Extract the [X, Y] coordinate from the center of the cell holding the provided text.  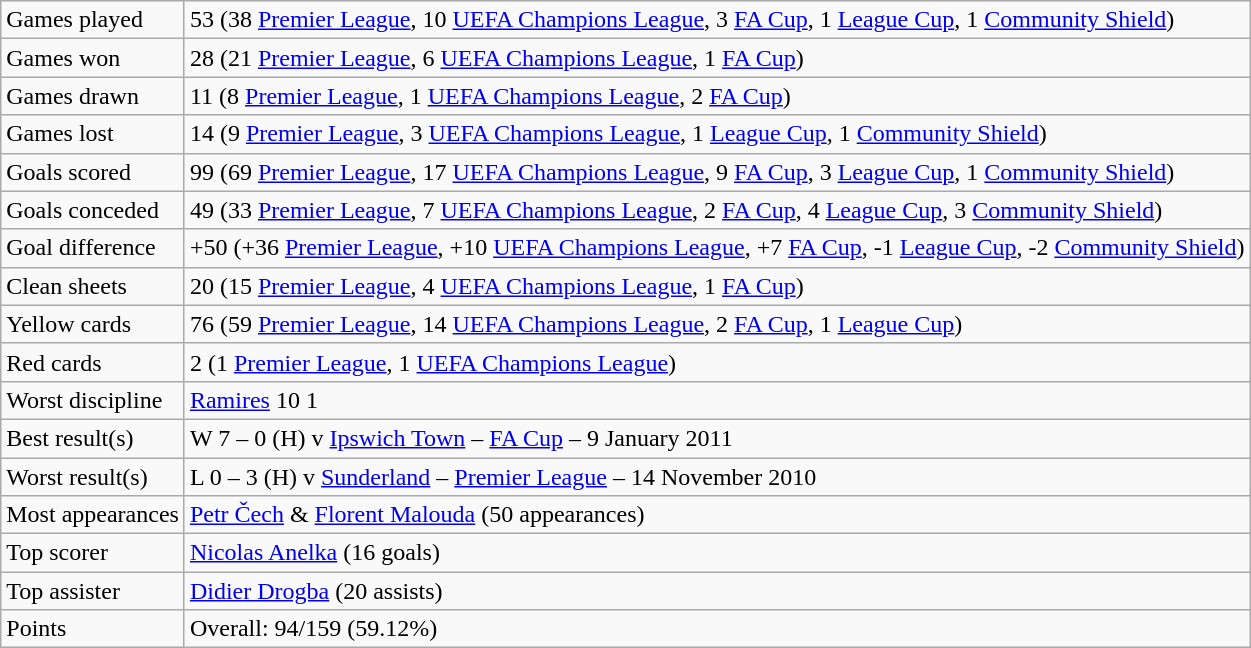
Best result(s) [93, 438]
Top scorer [93, 553]
Worst result(s) [93, 477]
Most appearances [93, 515]
Goals scored [93, 172]
14 (9 Premier League, 3 UEFA Champions League, 1 League Cup, 1 Community Shield) [717, 134]
Worst discipline [93, 400]
76 (59 Premier League, 14 UEFA Champions League, 2 FA Cup, 1 League Cup) [717, 324]
Goal difference [93, 248]
Points [93, 629]
+50 (+36 Premier League, +10 UEFA Champions League, +7 FA Cup, -1 League Cup, -2 Community Shield) [717, 248]
53 (38 Premier League, 10 UEFA Champions League, 3 FA Cup, 1 League Cup, 1 Community Shield) [717, 20]
20 (15 Premier League, 4 UEFA Champions League, 1 FA Cup) [717, 286]
W 7 – 0 (H) v Ipswich Town – FA Cup – 9 January 2011 [717, 438]
Games won [93, 58]
Games played [93, 20]
99 (69 Premier League, 17 UEFA Champions League, 9 FA Cup, 3 League Cup, 1 Community Shield) [717, 172]
49 (33 Premier League, 7 UEFA Champions League, 2 FA Cup, 4 League Cup, 3 Community Shield) [717, 210]
Overall: 94/159 (59.12%) [717, 629]
2 (1 Premier League, 1 UEFA Champions League) [717, 362]
11 (8 Premier League, 1 UEFA Champions League, 2 FA Cup) [717, 96]
28 (21 Premier League, 6 UEFA Champions League, 1 FA Cup) [717, 58]
Petr Čech & Florent Malouda (50 appearances) [717, 515]
Nicolas Anelka (16 goals) [717, 553]
Games lost [93, 134]
Yellow cards [93, 324]
Games drawn [93, 96]
Top assister [93, 591]
Didier Drogba (20 assists) [717, 591]
L 0 – 3 (H) v Sunderland – Premier League – 14 November 2010 [717, 477]
Red cards [93, 362]
Ramires 10 1 [717, 400]
Clean sheets [93, 286]
Goals conceded [93, 210]
